Extract the (x, y) coordinate from the center of the cell holding the provided text.  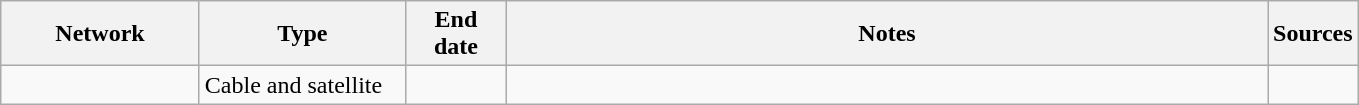
End date (456, 34)
Sources (1314, 34)
Type (302, 34)
Notes (886, 34)
Cable and satellite (302, 85)
Network (100, 34)
